Identify which cell holds the provided text, then report its [x, y] central coordinate. 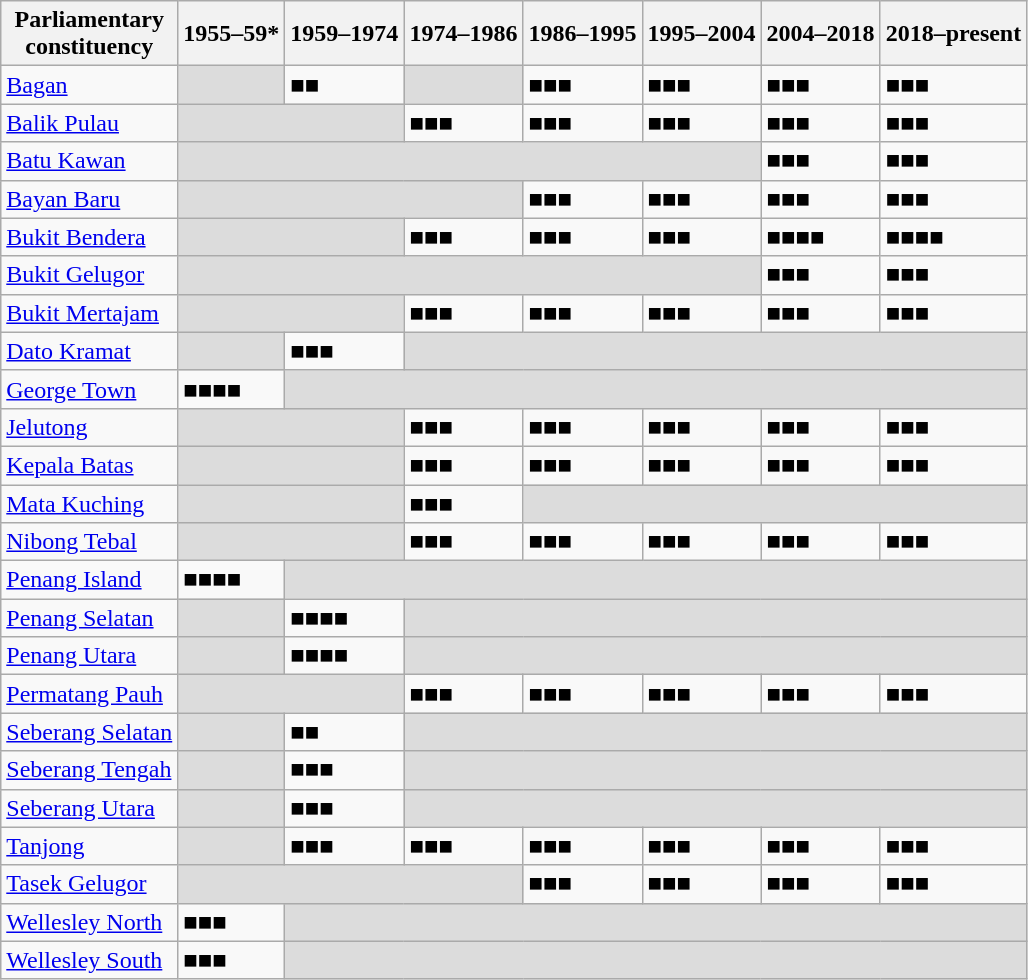
Jelutong [90, 427]
Seberang Utara [90, 808]
George Town [90, 389]
Bayan Baru [90, 199]
2004–2018 [820, 34]
Bagan [90, 85]
1995–2004 [702, 34]
Mata Kuching [90, 503]
Penang Utara [90, 656]
Wellesley South [90, 960]
Permatang Pauh [90, 694]
Wellesley North [90, 922]
2018–present [954, 34]
Penang Island [90, 580]
1974–1986 [464, 34]
Nibong Tebal [90, 542]
Tanjong [90, 846]
Seberang Selatan [90, 732]
1986–1995 [582, 34]
Dato Kramat [90, 351]
Bukit Bendera [90, 237]
Tasek Gelugor [90, 884]
Penang Selatan [90, 618]
Bukit Gelugor [90, 275]
Balik Pulau [90, 123]
Batu Kawan [90, 161]
Kepala Batas [90, 465]
1959–1974 [344, 34]
1955–59* [232, 34]
Seberang Tengah [90, 770]
Bukit Mertajam [90, 313]
Parliamentaryconstituency [90, 34]
